Extract the (X, Y) coordinate from the center of the cell holding the provided text.  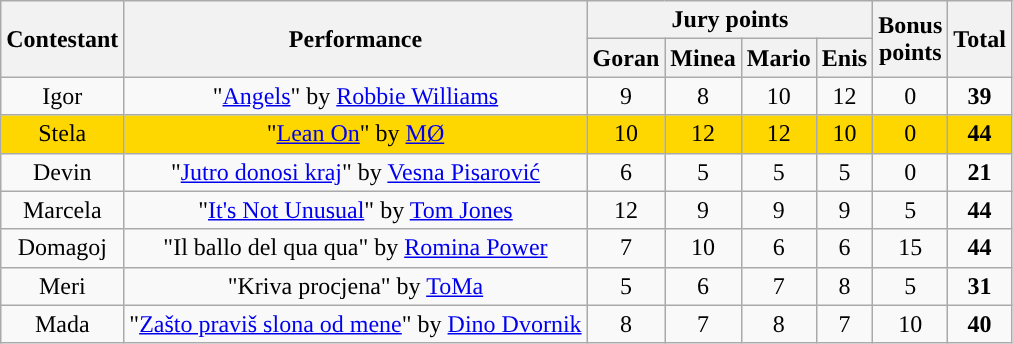
"Lean On" by MØ (356, 134)
"Angels" by Robbie Williams (356, 96)
Domagoj (62, 248)
Mario (778, 58)
39 (980, 96)
31 (980, 286)
Igor (62, 96)
15 (910, 248)
"Kriva procjena" by ToMa (356, 286)
"Jutro donosi kraj" by Vesna Pisarović (356, 172)
Meri (62, 286)
Goran (626, 58)
Contestant (62, 39)
Mada (62, 324)
21 (980, 172)
Stela (62, 134)
"It's Not Unusual" by Tom Jones (356, 210)
Minea (703, 58)
Enis (844, 58)
Performance (356, 39)
Bonuspoints (910, 39)
40 (980, 324)
"Il ballo del qua qua" by Romina Power (356, 248)
Marcela (62, 210)
Jury points (730, 20)
"Zašto praviš slona od mene" by Dino Dvornik (356, 324)
Devin (62, 172)
Total (980, 39)
